Provide the (x, y) coordinate of the cell's center where the given text is located.  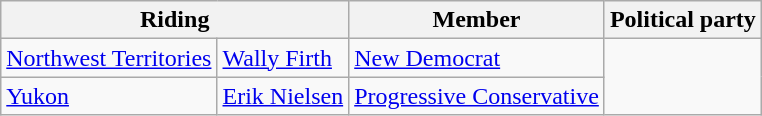
Erik Nielsen (283, 96)
Northwest Territories (109, 58)
Political party (682, 20)
Member (477, 20)
New Democrat (477, 58)
Wally Firth (283, 58)
Progressive Conservative (477, 96)
Yukon (109, 96)
Riding (175, 20)
